Determine the (X, Y) coordinate at the center of the cell enclosing the given text.  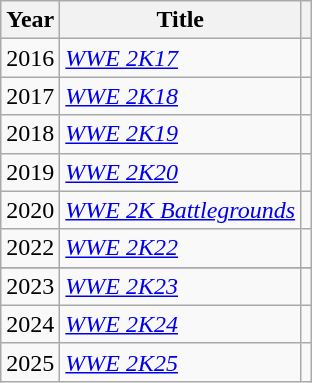
WWE 2K22 (180, 248)
Year (30, 20)
WWE 2K Battlegrounds (180, 210)
2020 (30, 210)
WWE 2K17 (180, 58)
2025 (30, 362)
2019 (30, 172)
2024 (30, 324)
2016 (30, 58)
2017 (30, 96)
WWE 2K24 (180, 324)
WWE 2K23 (180, 286)
WWE 2K19 (180, 134)
WWE 2K25 (180, 362)
WWE 2K20 (180, 172)
2018 (30, 134)
2023 (30, 286)
2022 (30, 248)
Title (180, 20)
WWE 2K18 (180, 96)
